Capture the cell that displays the provided text and extract its (x, y) central coordinate. 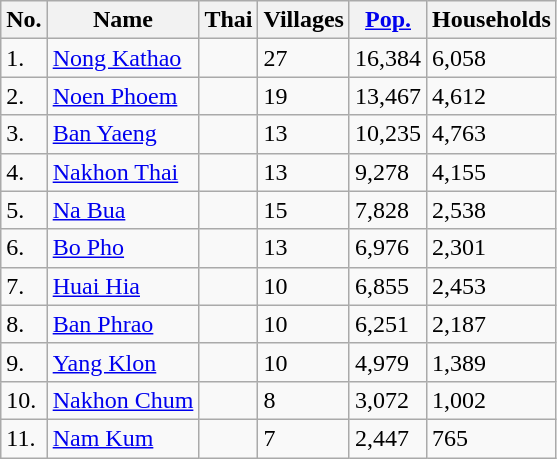
1. (24, 58)
2,538 (492, 210)
Huai Hia (123, 286)
15 (304, 210)
10. (24, 400)
Yang Klon (123, 362)
2,453 (492, 286)
Na Bua (123, 210)
Nam Kum (123, 438)
Nong Kathao (123, 58)
Bo Pho (123, 248)
7 (304, 438)
5. (24, 210)
6,058 (492, 58)
Name (123, 20)
2. (24, 96)
2,301 (492, 248)
765 (492, 438)
6,976 (388, 248)
8 (304, 400)
4,979 (388, 362)
27 (304, 58)
9. (24, 362)
1,389 (492, 362)
2,447 (388, 438)
Noen Phoem (123, 96)
8. (24, 324)
11. (24, 438)
3,072 (388, 400)
9,278 (388, 172)
1,002 (492, 400)
4,763 (492, 134)
Thai (228, 20)
Villages (304, 20)
No. (24, 20)
Pop. (388, 20)
Nakhon Thai (123, 172)
7,828 (388, 210)
16,384 (388, 58)
Nakhon Chum (123, 400)
10,235 (388, 134)
6,855 (388, 286)
6,251 (388, 324)
3. (24, 134)
7. (24, 286)
Ban Phrao (123, 324)
2,187 (492, 324)
Ban Yaeng (123, 134)
Households (492, 20)
19 (304, 96)
4. (24, 172)
13,467 (388, 96)
4,155 (492, 172)
4,612 (492, 96)
6. (24, 248)
